Extract the (x, y) coordinate from the center of the cell holding the provided text.  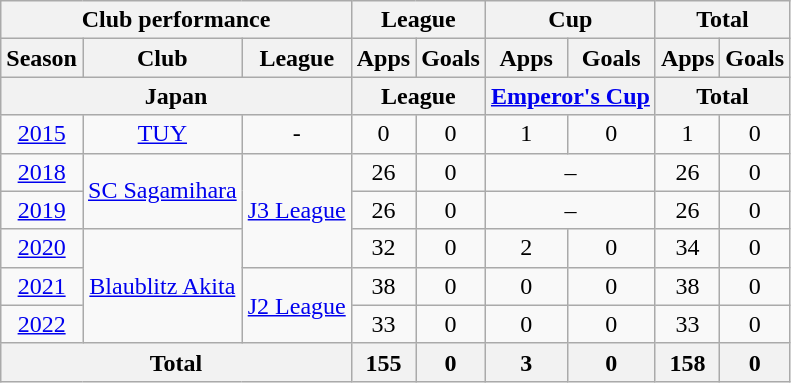
TUY (162, 134)
2022 (42, 324)
Club (162, 58)
2018 (42, 172)
J3 League (296, 210)
3 (526, 362)
Club performance (176, 20)
Japan (176, 96)
Season (42, 58)
SC Sagamihara (162, 191)
J2 League (296, 305)
155 (383, 362)
Cup (570, 20)
2020 (42, 248)
2 (526, 248)
2015 (42, 134)
2019 (42, 210)
Blaublitz Akita (162, 286)
Emperor's Cup (570, 96)
32 (383, 248)
2021 (42, 286)
158 (687, 362)
- (296, 134)
34 (687, 248)
